Determine the [x, y] coordinate at the center of the cell enclosing the given text.  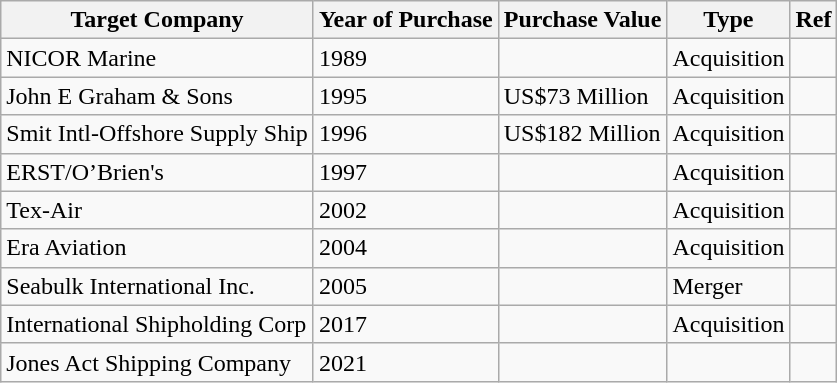
International Shipholding Corp [158, 324]
Era Aviation [158, 248]
Year of Purchase [406, 20]
2004 [406, 248]
US$73 Million [582, 96]
John E Graham & Sons [158, 96]
Purchase Value [582, 20]
2021 [406, 362]
ERST/O’Brien's [158, 172]
Tex-Air [158, 210]
US$182 Million [582, 134]
Type [728, 20]
2002 [406, 210]
2005 [406, 286]
Ref [814, 20]
Merger [728, 286]
1989 [406, 58]
Smit Intl-Offshore Supply Ship [158, 134]
NICOR Marine [158, 58]
1995 [406, 96]
1996 [406, 134]
Seabulk International Inc. [158, 286]
2017 [406, 324]
1997 [406, 172]
Jones Act Shipping Company [158, 362]
Target Company [158, 20]
